Search for the cell housing the specified text and yield its [x, y] center coordinate. 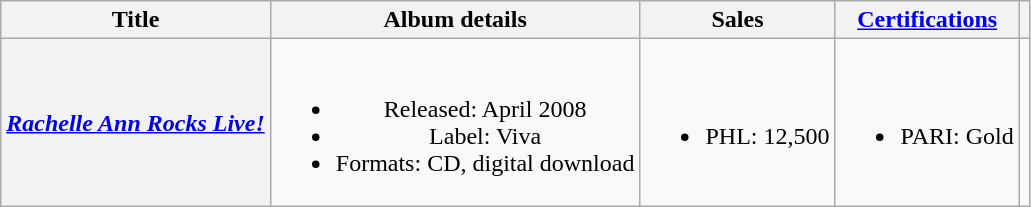
PARI: Gold [927, 122]
Sales [738, 20]
PHL: 12,500 [738, 122]
Title [136, 20]
Album details [455, 20]
Certifications [927, 20]
Released: April 2008Label: VivaFormats: CD, digital download [455, 122]
Rachelle Ann Rocks Live! [136, 122]
